Determine the (X, Y) coordinate at the center of the cell enclosing the given text.  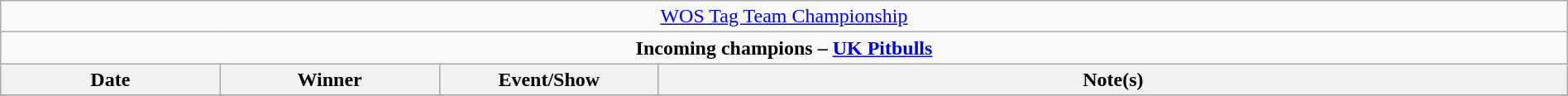
Date (111, 79)
Note(s) (1113, 79)
Event/Show (549, 79)
WOS Tag Team Championship (784, 17)
Winner (329, 79)
Incoming champions – UK Pitbulls (784, 48)
